Return (x, y) of the center of cell containing provided text 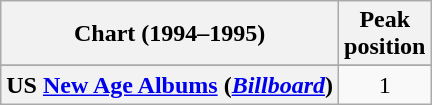
1 (385, 85)
Chart (1994–1995) (170, 34)
US New Age Albums (Billboard) (170, 85)
Peakposition (385, 34)
